Determine the [X, Y] coordinate at the center of the cell enclosing the given text.  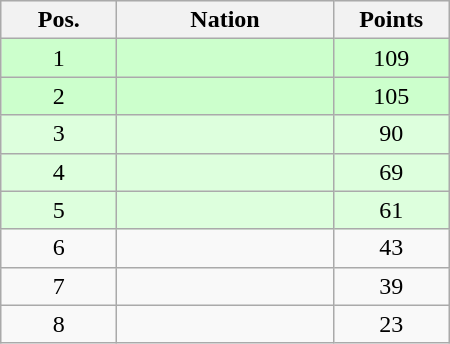
4 [59, 172]
8 [59, 324]
2 [59, 96]
7 [59, 286]
Pos. [59, 20]
Nation [225, 20]
Points [391, 20]
43 [391, 248]
23 [391, 324]
5 [59, 210]
105 [391, 96]
69 [391, 172]
109 [391, 58]
39 [391, 286]
3 [59, 134]
6 [59, 248]
61 [391, 210]
90 [391, 134]
1 [59, 58]
